Return the [x, y] coordinate for the center point of the cell that contains the specified text.  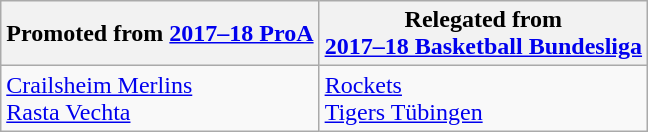
Promoted from 2017–18 ProA [160, 34]
Relegated from2017–18 Basketball Bundesliga [483, 34]
Crailsheim MerlinsRasta Vechta [160, 98]
RocketsTigers Tübingen [483, 98]
